Search for the cell housing the specified text and yield its (X, Y) center coordinate. 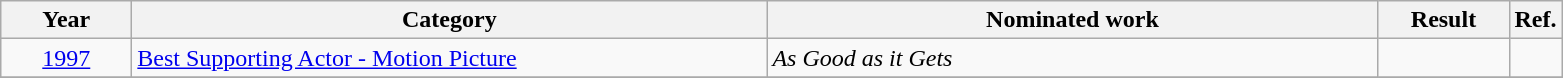
Category (450, 20)
Best Supporting Actor - Motion Picture (450, 58)
Ref. (1536, 20)
As Good as it Gets (1072, 58)
1997 (66, 58)
Year (66, 20)
Nominated work (1072, 20)
Result (1444, 20)
